Capture the cell that displays the provided text and extract its [X, Y] central coordinate. 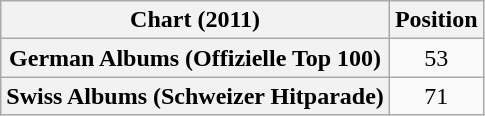
Position [436, 20]
71 [436, 96]
53 [436, 58]
Chart (2011) [196, 20]
German Albums (Offizielle Top 100) [196, 58]
Swiss Albums (Schweizer Hitparade) [196, 96]
